Extract the [X, Y] coordinate from the center of the cell holding the provided text.  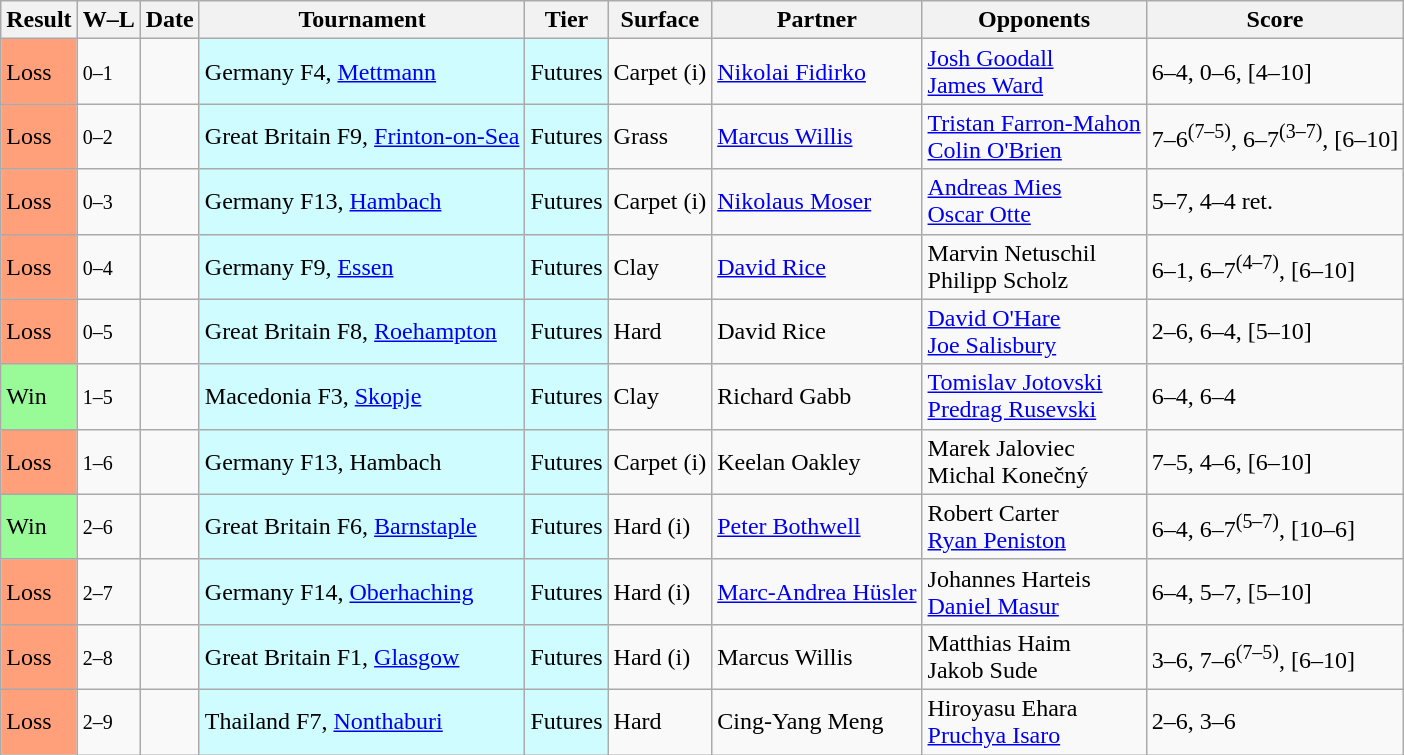
5–7, 4–4 ret. [1275, 202]
Germany F4, Mettmann [362, 72]
Marc-Andrea Hüsler [817, 592]
6–4, 0–6, [4–10] [1275, 72]
2–9 [108, 722]
Surface [660, 20]
0–2 [108, 136]
Cing-Yang Meng [817, 722]
Score [1275, 20]
1–6 [108, 462]
2–6, 3–6 [1275, 722]
Germany F14, Oberhaching [362, 592]
Hiroyasu Ehara Pruchya Isaro [1034, 722]
Marvin Netuschil Philipp Scholz [1034, 266]
Grass [660, 136]
0–5 [108, 332]
3–6, 7–6(7–5), [6–10] [1275, 656]
2–8 [108, 656]
1–5 [108, 396]
Date [170, 20]
Josh Goodall James Ward [1034, 72]
Macedonia F3, Skopje [362, 396]
Johannes Harteis Daniel Masur [1034, 592]
7–5, 4–6, [6–10] [1275, 462]
2–6 [108, 526]
Nikolai Fidirko [817, 72]
0–4 [108, 266]
6–4, 6–7(5–7), [10–6] [1275, 526]
Great Britain F6, Barnstaple [362, 526]
2–7 [108, 592]
6–4, 5–7, [5–10] [1275, 592]
Great Britain F1, Glasgow [362, 656]
Robert Carter Ryan Peniston [1034, 526]
Tournament [362, 20]
Result [39, 20]
7–6(7–5), 6–7(3–7), [6–10] [1275, 136]
0–1 [108, 72]
Great Britain F9, Frinton-on-Sea [362, 136]
Peter Bothwell [817, 526]
Matthias Haim Jakob Sude [1034, 656]
David O'Hare Joe Salisbury [1034, 332]
6–1, 6–7(4–7), [6–10] [1275, 266]
Thailand F7, Nonthaburi [362, 722]
Germany F9, Essen [362, 266]
Tier [566, 20]
Richard Gabb [817, 396]
Nikolaus Moser [817, 202]
Keelan Oakley [817, 462]
6–4, 6–4 [1275, 396]
0–3 [108, 202]
2–6, 6–4, [5–10] [1275, 332]
Opponents [1034, 20]
Great Britain F8, Roehampton [362, 332]
Marek Jaloviec Michal Konečný [1034, 462]
Tomislav Jotovski Predrag Rusevski [1034, 396]
W–L [108, 20]
Partner [817, 20]
Tristan Farron-Mahon Colin O'Brien [1034, 136]
Andreas Mies Oscar Otte [1034, 202]
